Return the (X, Y) coordinate for the center point of the cell that contains the specified text.  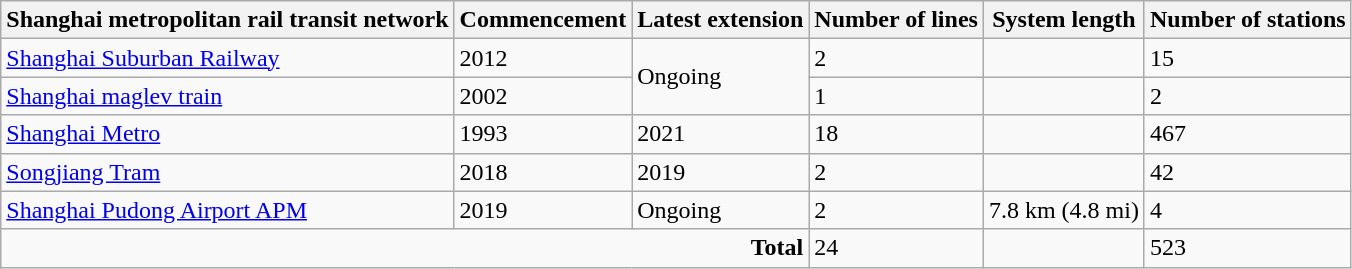
Shanghai Suburban Railway (228, 58)
1 (896, 96)
System length (1064, 20)
Shanghai Pudong Airport APM (228, 210)
24 (896, 248)
Number of stations (1248, 20)
Shanghai Metro (228, 134)
Songjiang Tram (228, 172)
18 (896, 134)
7.8 km (4.8 mi) (1064, 210)
Total (405, 248)
4 (1248, 210)
2002 (543, 96)
Shanghai metropolitan rail transit network (228, 20)
2012 (543, 58)
467 (1248, 134)
2021 (720, 134)
Shanghai maglev train (228, 96)
2018 (543, 172)
42 (1248, 172)
Number of lines (896, 20)
Commencement (543, 20)
523 (1248, 248)
Latest extension (720, 20)
15 (1248, 58)
1993 (543, 134)
